Detect which cell encompasses the target text, then output its (x, y) center coordinate. 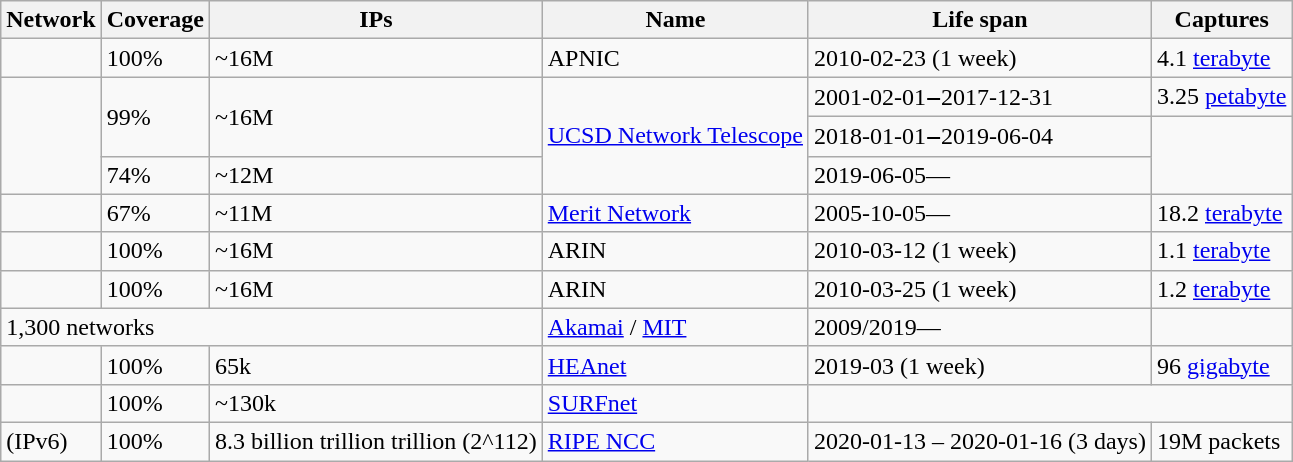
Name (675, 20)
~130k (376, 403)
2010-03-25 (1 week) (980, 289)
Akamai / MIT (675, 327)
2019-06-05— (980, 175)
1.1 terabyte (1221, 251)
74% (155, 175)
Merit Network (675, 213)
18.2 terabyte (1221, 213)
3.25 petabyte (1221, 97)
19M packets (1221, 441)
99% (155, 116)
SURFnet (675, 403)
~11M (376, 213)
IPs (376, 20)
2010-03-12 (1 week) (980, 251)
2010-02-23 (1 week) (980, 58)
RIPE NCC (675, 441)
~12M (376, 175)
2005-10-05— (980, 213)
2001-02-01‒2017-12-31 (980, 97)
UCSD Network Telescope (675, 136)
2020-01-13 – 2020-01-16 (3 days) (980, 441)
(IPv6) (51, 441)
2018-01-01‒2019-06-04 (980, 136)
8.3 billion trillion trillion (2^112) (376, 441)
2019-03 (1 week) (980, 365)
Captures (1221, 20)
96 gigabyte (1221, 365)
67% (155, 213)
Network (51, 20)
Life span (980, 20)
1.2 terabyte (1221, 289)
4.1 terabyte (1221, 58)
APNIC (675, 58)
1,300 networks (272, 327)
Coverage (155, 20)
65k (376, 365)
HEAnet (675, 365)
2009/2019— (980, 327)
